Extract the (x, y) coordinate from the center of the cell holding the provided text.  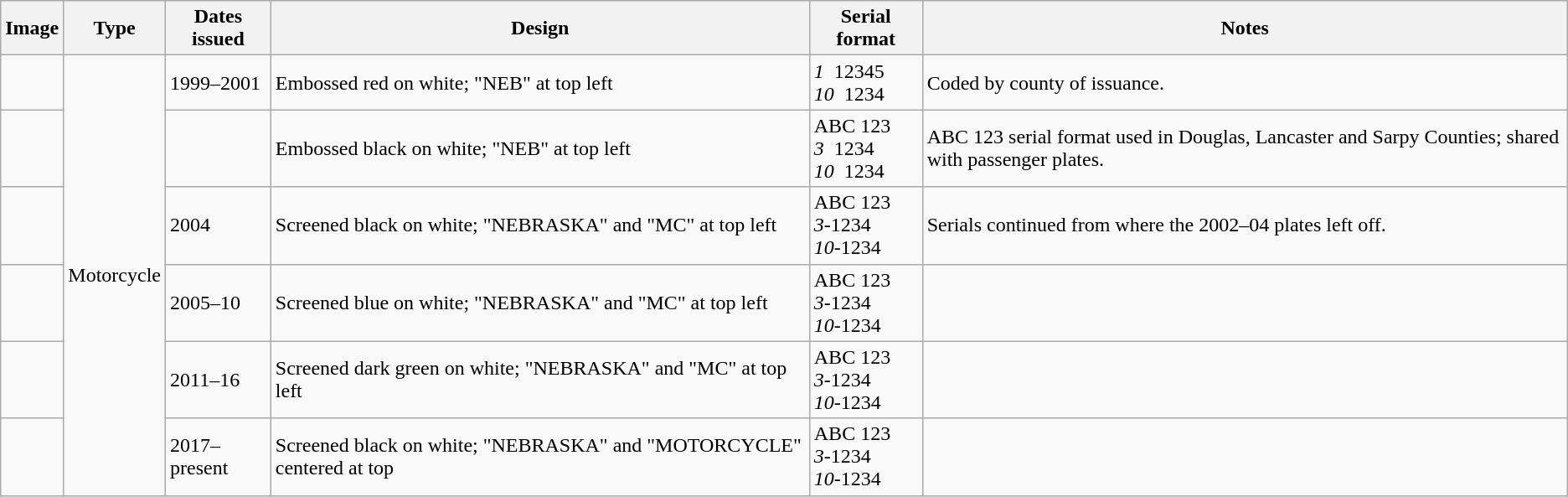
1 1234510 1234 (866, 82)
Dates issued (218, 28)
Screened dark green on white; "NEBRASKA" and "MC" at top left (539, 380)
Serial format (866, 28)
Notes (1245, 28)
Coded by county of issuance. (1245, 82)
Screened black on white; "NEBRASKA" and "MC" at top left (539, 225)
Screened blue on white; "NEBRASKA" and "MC" at top left (539, 303)
ABC 1233 123410 1234 (866, 148)
2005–10 (218, 303)
Serials continued from where the 2002–04 plates left off. (1245, 225)
2011–16 (218, 380)
ABC 123 serial format used in Douglas, Lancaster and Sarpy Counties; shared with passenger plates. (1245, 148)
Screened black on white; "NEBRASKA" and "MOTORCYCLE" centered at top (539, 457)
Motorcycle (115, 275)
Embossed red on white; "NEB" at top left (539, 82)
Embossed black on white; "NEB" at top left (539, 148)
2017–present (218, 457)
Design (539, 28)
2004 (218, 225)
Type (115, 28)
Image (32, 28)
1999–2001 (218, 82)
